Return [X, Y] of the center of cell containing provided text 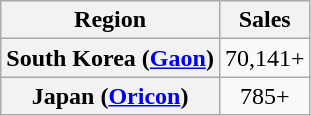
South Korea (Gaon) [110, 58]
785+ [264, 96]
70,141+ [264, 58]
Region [110, 20]
Sales [264, 20]
Japan (Oricon) [110, 96]
